Extract the [X, Y] coordinate from the center of the cell holding the provided text.  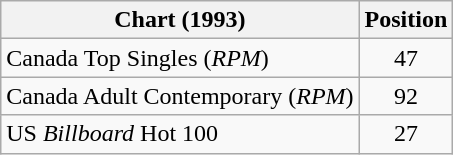
Chart (1993) [180, 20]
Canada Top Singles (RPM) [180, 58]
92 [406, 96]
47 [406, 58]
Canada Adult Contemporary (RPM) [180, 96]
Position [406, 20]
27 [406, 134]
US Billboard Hot 100 [180, 134]
